From the cell containing the given text, extract its center point as [X, Y] coordinate. 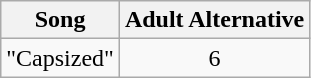
Adult Alternative [214, 20]
"Capsized" [60, 58]
Song [60, 20]
6 [214, 58]
